Locate the cell with the specified text and output its (X, Y) center coordinate. 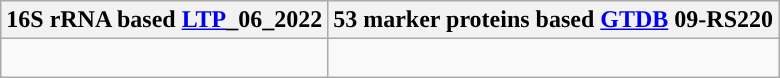
16S rRNA based LTP_06_2022 (164, 20)
53 marker proteins based GTDB 09-RS220 (554, 20)
